Capture the cell that displays the provided text and extract its [x, y] central coordinate. 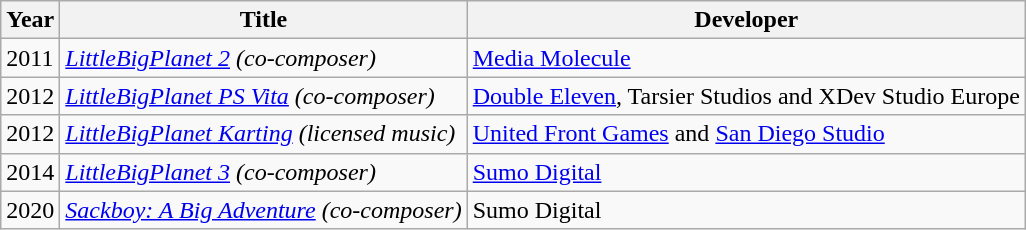
Sackboy: A Big Adventure (co-composer) [264, 210]
LittleBigPlanet 2 (co-composer) [264, 58]
Year [30, 20]
Double Eleven, Tarsier Studios and XDev Studio Europe [746, 96]
2020 [30, 210]
Title [264, 20]
Media Molecule [746, 58]
Developer [746, 20]
LittleBigPlanet PS Vita (co-composer) [264, 96]
United Front Games and San Diego Studio [746, 134]
LittleBigPlanet 3 (co-composer) [264, 172]
2011 [30, 58]
LittleBigPlanet Karting (licensed music) [264, 134]
2014 [30, 172]
